Search for the cell housing the specified text and yield its [x, y] center coordinate. 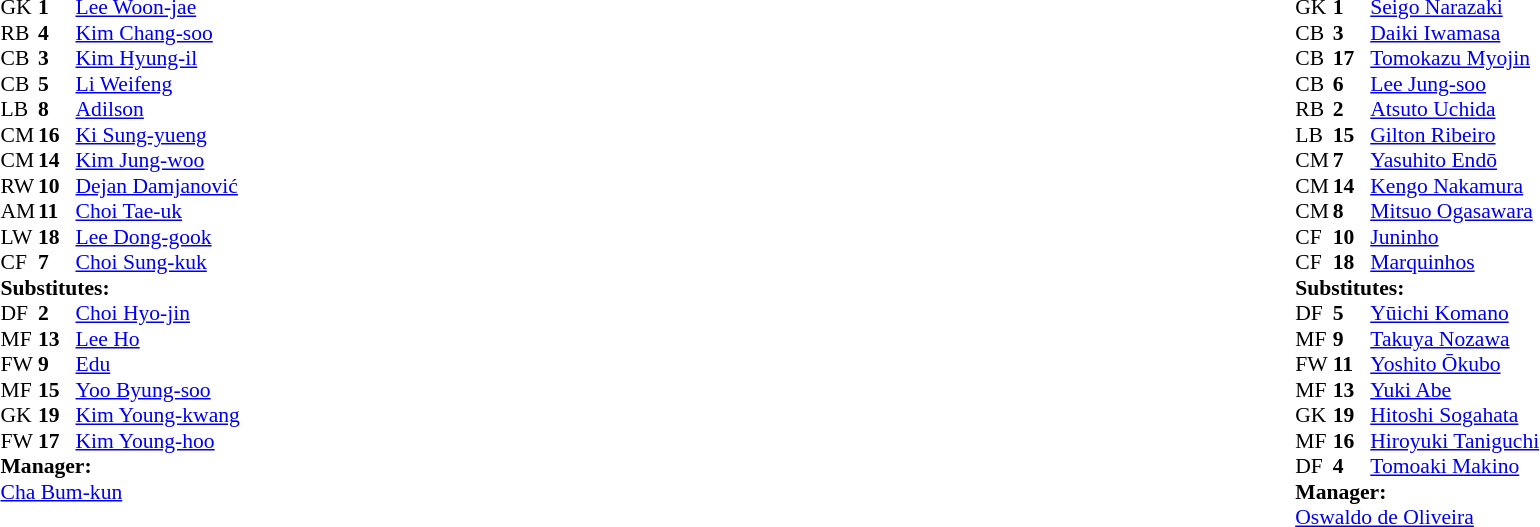
Yasuhito Endō [1454, 161]
Kim Young-kwang [158, 415]
Kim Hyung-il [158, 59]
Adilson [158, 109]
Choi Tae-uk [158, 211]
Kim Chang-soo [158, 33]
Daiki Iwamasa [1454, 33]
Yoshito Ōkubo [1454, 365]
Choi Sung-kuk [158, 263]
Tomoaki Makino [1454, 467]
Yuki Abe [1454, 390]
Ki Sung-yueng [158, 135]
Takuya Nozawa [1454, 339]
Gilton Ribeiro [1454, 135]
Dejan Damjanović [158, 186]
Yoo Byung-soo [158, 390]
Kim Young-hoo [158, 441]
Lee Dong-gook [158, 237]
Hitoshi Sogahata [1454, 415]
AM [19, 211]
Cha Bum-kun [120, 492]
Li Weifeng [158, 84]
Lee Ho [158, 339]
Marquinhos [1454, 263]
6 [1352, 84]
Kengo Nakamura [1454, 186]
Kim Jung-woo [158, 161]
Tomokazu Myojin [1454, 59]
RW [19, 186]
Yūichi Komano [1454, 313]
Lee Jung-soo [1454, 84]
LW [19, 237]
Juninho [1454, 237]
Hiroyuki Taniguchi [1454, 441]
Atsuto Uchida [1454, 109]
Mitsuo Ogasawara [1454, 211]
Edu [158, 365]
Choi Hyo-jin [158, 313]
